Search for the cell housing the specified text and yield its (X, Y) center coordinate. 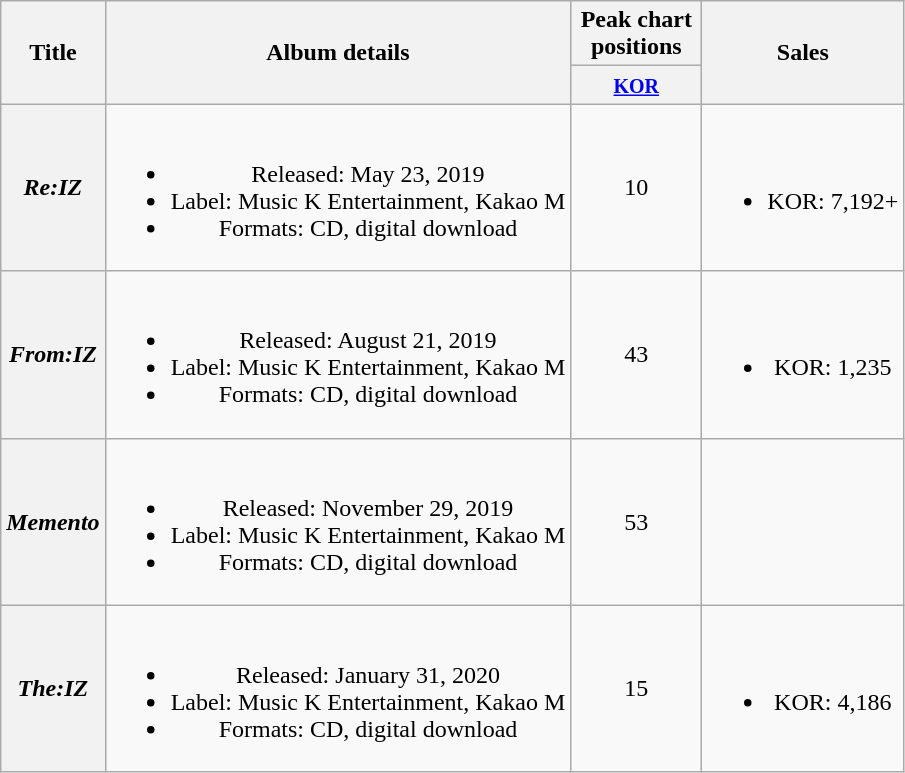
Title (53, 52)
Released: November 29, 2019Label: Music K Entertainment, Kakao MFormats: CD, digital download (338, 522)
From:IZ (53, 354)
Released: August 21, 2019Label: Music K Entertainment, Kakao MFormats: CD, digital download (338, 354)
Peak chart positions (636, 34)
10 (636, 188)
Album details (338, 52)
Sales (803, 52)
Memento (53, 522)
KOR: 4,186 (803, 688)
Released: May 23, 2019Label: Music K Entertainment, Kakao MFormats: CD, digital download (338, 188)
The:IZ (53, 688)
15 (636, 688)
KOR (636, 85)
Re:IZ (53, 188)
KOR: 7,192+ (803, 188)
KOR: 1,235 (803, 354)
43 (636, 354)
53 (636, 522)
Released: January 31, 2020Label: Music K Entertainment, Kakao MFormats: CD, digital download (338, 688)
